For the text-containing cell, return its midpoint in (x, y) coordinate format. 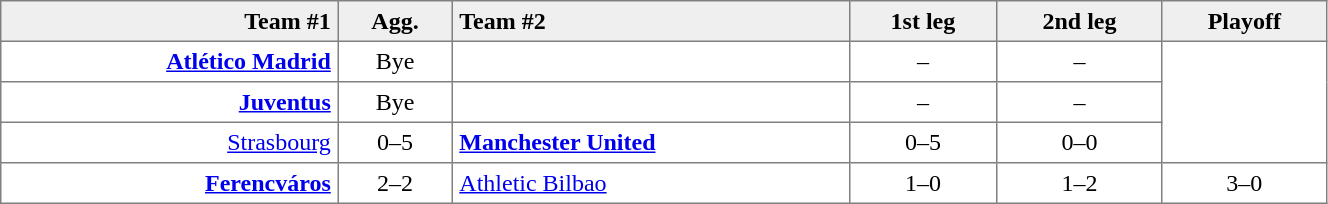
2–2 (396, 183)
Manchester United (651, 142)
Agg. (396, 21)
1–0 (923, 183)
1–2 (1080, 183)
Ferencváros (170, 183)
0–0 (1080, 142)
Strasbourg (170, 142)
Juventus (170, 102)
Atlético Madrid (170, 61)
1st leg (923, 21)
Playoff (1244, 21)
Athletic Bilbao (651, 183)
2nd leg (1080, 21)
3–0 (1244, 183)
Team #1 (170, 21)
Team #2 (651, 21)
